Return the (X, Y) coordinate for the center point of the cell that contains the specified text.  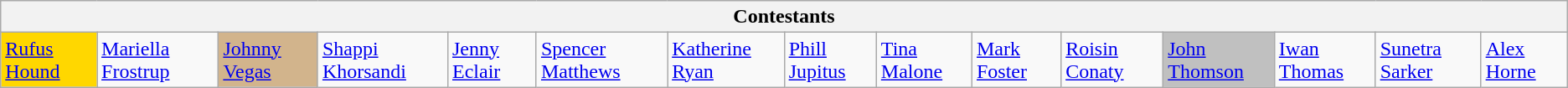
Katherine Ryan (725, 60)
Sunetra Sarker (1428, 60)
Phill Jupitus (830, 60)
Iwan Thomas (1325, 60)
Shappi Khorsandi (382, 60)
Mariella Frostrup (157, 60)
Roisin Conaty (1112, 60)
Contestants (784, 17)
Rufus Hound (49, 60)
Mark Foster (1016, 60)
Tina Malone (924, 60)
Spencer Matthews (601, 60)
John Thomson (1220, 60)
Jenny Eclair (492, 60)
Johnny Vegas (268, 60)
Alex Horne (1524, 60)
